Extract the (x, y) coordinate from the center of the cell holding the provided text.  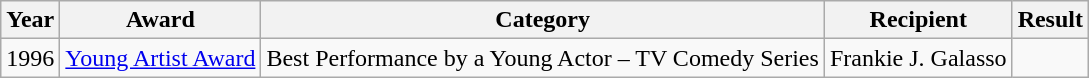
Frankie J. Galasso (918, 58)
Result (1050, 20)
Year (30, 20)
Award (160, 20)
Young Artist Award (160, 58)
Recipient (918, 20)
Category (542, 20)
Best Performance by a Young Actor – TV Comedy Series (542, 58)
1996 (30, 58)
